Return (x, y) of the center of cell containing provided text 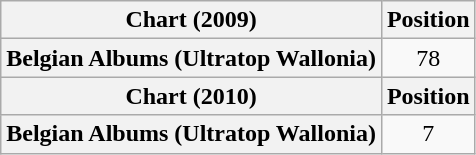
Chart (2009) (192, 20)
7 (428, 134)
Chart (2010) (192, 96)
78 (428, 58)
